Extract the (X, Y) coordinate from the center of the cell holding the provided text.  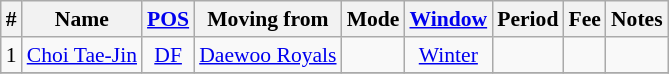
Fee (584, 19)
1 (12, 55)
Winter (448, 55)
Window (448, 19)
Moving from (268, 19)
Period (528, 19)
Name (82, 19)
POS (168, 19)
Notes (637, 19)
# (12, 19)
DF (168, 55)
Mode (374, 19)
Daewoo Royals (268, 55)
Choi Tae-Jin (82, 55)
